Scan for the cell matching the given text and deliver its (X, Y) coordinate at center. 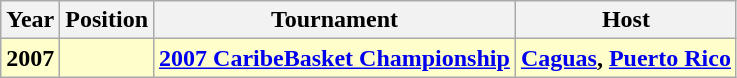
Caguas, Puerto Rico (626, 58)
Tournament (335, 20)
Position (107, 20)
Year (30, 20)
Host (626, 20)
2007 CaribeBasket Championship (335, 58)
2007 (30, 58)
